Output the [X, Y] coordinate of the center of the cell containing the given text.  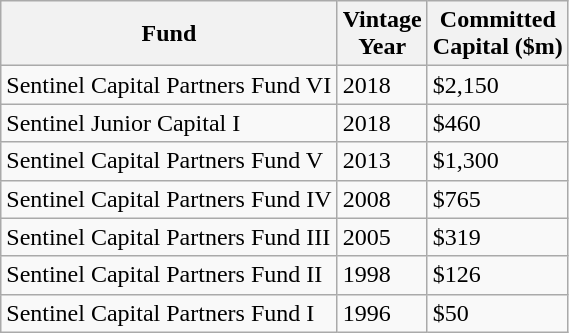
Sentinel Capital Partners Fund V [169, 161]
$2,150 [498, 85]
$765 [498, 199]
Fund [169, 34]
Sentinel Capital Partners Fund III [169, 237]
2005 [382, 237]
$319 [498, 237]
2008 [382, 199]
Sentinel Capital Partners Fund VI [169, 85]
$126 [498, 275]
Sentinel Capital Partners Fund IV [169, 199]
1998 [382, 275]
Sentinel Capital Partners Fund I [169, 313]
$460 [498, 123]
Sentinel Junior Capital I [169, 123]
VintageYear [382, 34]
CommittedCapital ($m) [498, 34]
Sentinel Capital Partners Fund II [169, 275]
2013 [382, 161]
1996 [382, 313]
$50 [498, 313]
$1,300 [498, 161]
